Search for the cell housing the specified text and yield its [x, y] center coordinate. 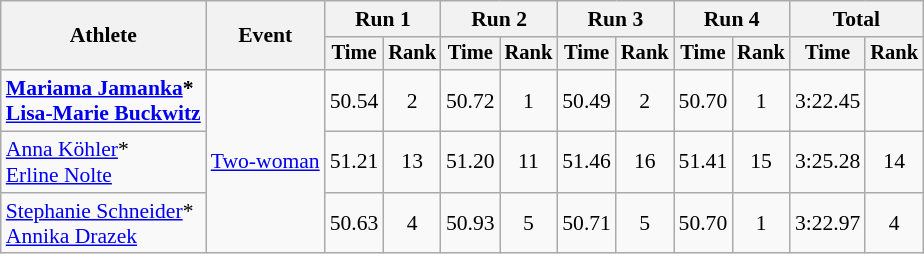
3:25.28 [828, 162]
Run 3 [615, 19]
Total [856, 19]
50.93 [470, 224]
16 [645, 162]
Run 4 [732, 19]
14 [894, 162]
50.71 [586, 224]
51.20 [470, 162]
51.41 [704, 162]
50.54 [354, 100]
51.21 [354, 162]
Two-woman [266, 162]
Run 1 [383, 19]
Mariama Jamanka*Lisa-Marie Buckwitz [104, 100]
Anna Köhler*Erline Nolte [104, 162]
50.72 [470, 100]
Event [266, 36]
51.46 [586, 162]
15 [761, 162]
50.49 [586, 100]
3:22.97 [828, 224]
3:22.45 [828, 100]
Run 2 [499, 19]
Stephanie Schneider*Annika Drazek [104, 224]
Athlete [104, 36]
11 [529, 162]
50.63 [354, 224]
13 [412, 162]
